Identify which cell holds the provided text, then report its [X, Y] central coordinate. 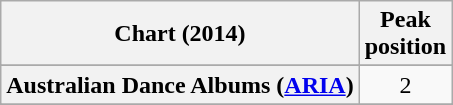
Chart (2014) [180, 34]
2 [405, 85]
Australian Dance Albums (ARIA) [180, 85]
Peakposition [405, 34]
